Find where the given text appears and provide that cell's center as [x, y] coordinate. 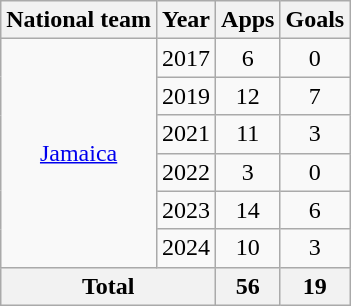
2023 [186, 210]
Jamaica [79, 153]
11 [248, 134]
7 [315, 96]
10 [248, 248]
Apps [248, 20]
Goals [315, 20]
Year [186, 20]
2022 [186, 172]
2021 [186, 134]
12 [248, 96]
National team [79, 20]
2019 [186, 96]
19 [315, 286]
56 [248, 286]
Total [108, 286]
2024 [186, 248]
14 [248, 210]
2017 [186, 58]
